Return [x, y] of the center of cell containing provided text 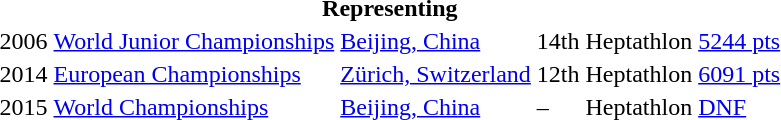
Zürich, Switzerland [436, 74]
14th [558, 41]
Beijing, China [436, 41]
European Championships [194, 74]
12th [558, 74]
World Junior Championships [194, 41]
